Search for the cell housing the specified text and yield its [X, Y] center coordinate. 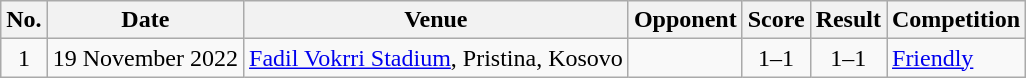
Fadil Vokrri Stadium, Pristina, Kosovo [436, 58]
Venue [436, 20]
Competition [956, 20]
Opponent [685, 20]
Result [848, 20]
1 [24, 58]
No. [24, 20]
19 November 2022 [145, 58]
Date [145, 20]
Friendly [956, 58]
Score [776, 20]
